Capture the cell that displays the provided text and extract its [x, y] central coordinate. 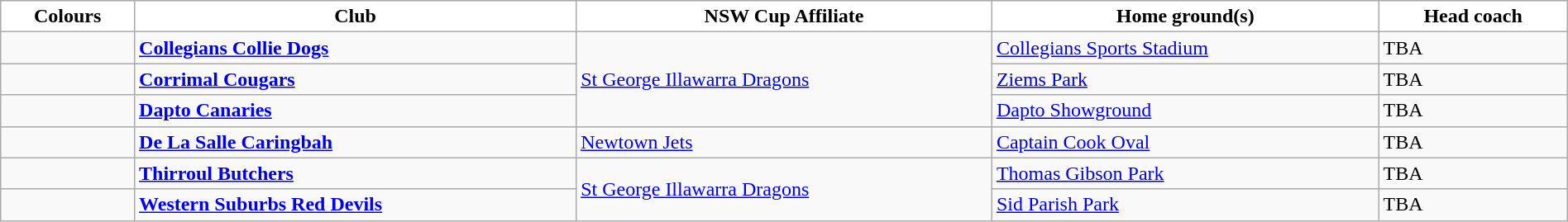
Home ground(s) [1185, 17]
Ziems Park [1185, 79]
Captain Cook Oval [1185, 142]
Head coach [1473, 17]
Sid Parish Park [1185, 205]
Thomas Gibson Park [1185, 173]
Collegians Sports Stadium [1185, 48]
Dapto Showground [1185, 111]
Newtown Jets [784, 142]
NSW Cup Affiliate [784, 17]
Thirroul Butchers [356, 173]
De La Salle Caringbah [356, 142]
Club [356, 17]
Corrimal Cougars [356, 79]
Collegians Collie Dogs [356, 48]
Western Suburbs Red Devils [356, 205]
Dapto Canaries [356, 111]
Colours [68, 17]
